Output the (X, Y) coordinate of the center of the cell containing the given text.  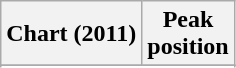
Peakposition (188, 34)
Chart (2011) (72, 34)
